Pinpoint the cell where the given text exists, returning its (X, Y) midpoint coordinate. 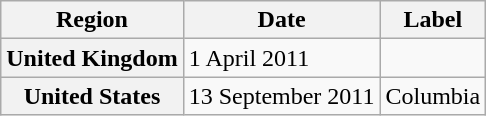
Date (282, 20)
13 September 2011 (282, 96)
United States (92, 96)
Region (92, 20)
1 April 2011 (282, 58)
Columbia (433, 96)
Label (433, 20)
United Kingdom (92, 58)
